Determine the (x, y) coordinate at the center of the cell enclosing the given text.  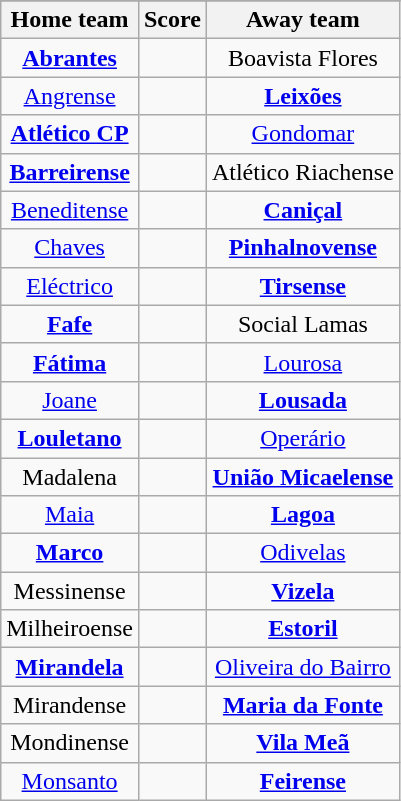
Boavista Flores (302, 58)
Eléctrico (70, 286)
Home team (70, 20)
Operário (302, 438)
Atlético Riachense (302, 172)
Caniçal (302, 210)
Joane (70, 400)
Oliveira do Bairro (302, 667)
Estoril (302, 629)
Marco (70, 553)
Fátima (70, 362)
Beneditense (70, 210)
Angrense (70, 96)
Pinhalnovense (302, 248)
Mirandense (70, 705)
Away team (302, 20)
Maia (70, 515)
Atlético CP (70, 134)
Vila Meã (302, 743)
Lourosa (302, 362)
Tirsense (302, 286)
Mirandela (70, 667)
Monsanto (70, 781)
Maria da Fonte (302, 705)
Fafe (70, 324)
Messinense (70, 591)
Social Lamas (302, 324)
Barreirense (70, 172)
Abrantes (70, 58)
Chaves (70, 248)
Lousada (302, 400)
Louletano (70, 438)
União Micaelense (302, 477)
Milheiroense (70, 629)
Leixões (302, 96)
Lagoa (302, 515)
Vizela (302, 591)
Gondomar (302, 134)
Score (172, 20)
Odivelas (302, 553)
Feirense (302, 781)
Mondinense (70, 743)
Madalena (70, 477)
